Detect which cell encompasses the target text, then output its [X, Y] center coordinate. 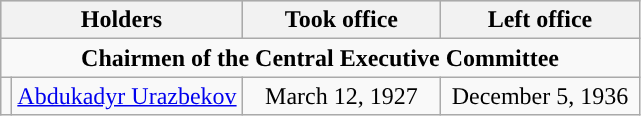
Took office [342, 20]
Left office [540, 20]
Holders [122, 20]
Abdukadyr Urazbekov [127, 96]
December 5, 1936 [540, 96]
March 12, 1927 [342, 96]
Chairmen of the Central Executive Committee [320, 58]
